Detect which cell encompasses the target text, then output its [x, y] center coordinate. 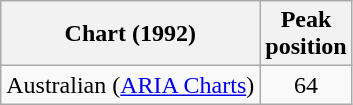
Peakposition [306, 34]
Australian (ARIA Charts) [130, 85]
64 [306, 85]
Chart (1992) [130, 34]
